Return [X, Y] of the center of cell containing provided text 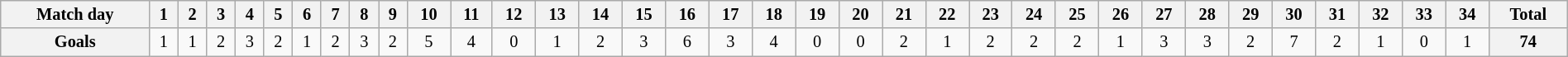
24 [1034, 14]
8 [364, 14]
29 [1250, 14]
19 [817, 14]
23 [991, 14]
9 [394, 14]
26 [1121, 14]
11 [471, 14]
Match day [75, 14]
14 [600, 14]
34 [1467, 14]
10 [428, 14]
Goals [75, 42]
32 [1380, 14]
16 [687, 14]
28 [1207, 14]
18 [773, 14]
17 [730, 14]
27 [1164, 14]
31 [1337, 14]
21 [904, 14]
Total [1528, 14]
12 [514, 14]
30 [1293, 14]
13 [557, 14]
33 [1424, 14]
74 [1528, 42]
25 [1077, 14]
22 [947, 14]
20 [860, 14]
15 [643, 14]
